Extract the [X, Y] coordinate from the center of the cell holding the provided text.  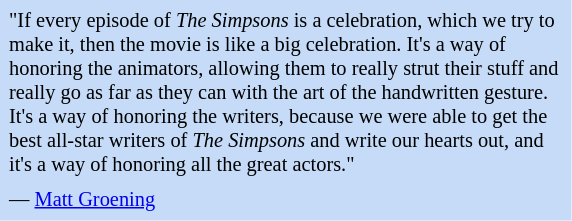
— Matt Groening [286, 200]
